Output the (x, y) coordinate of the center of the cell containing the given text.  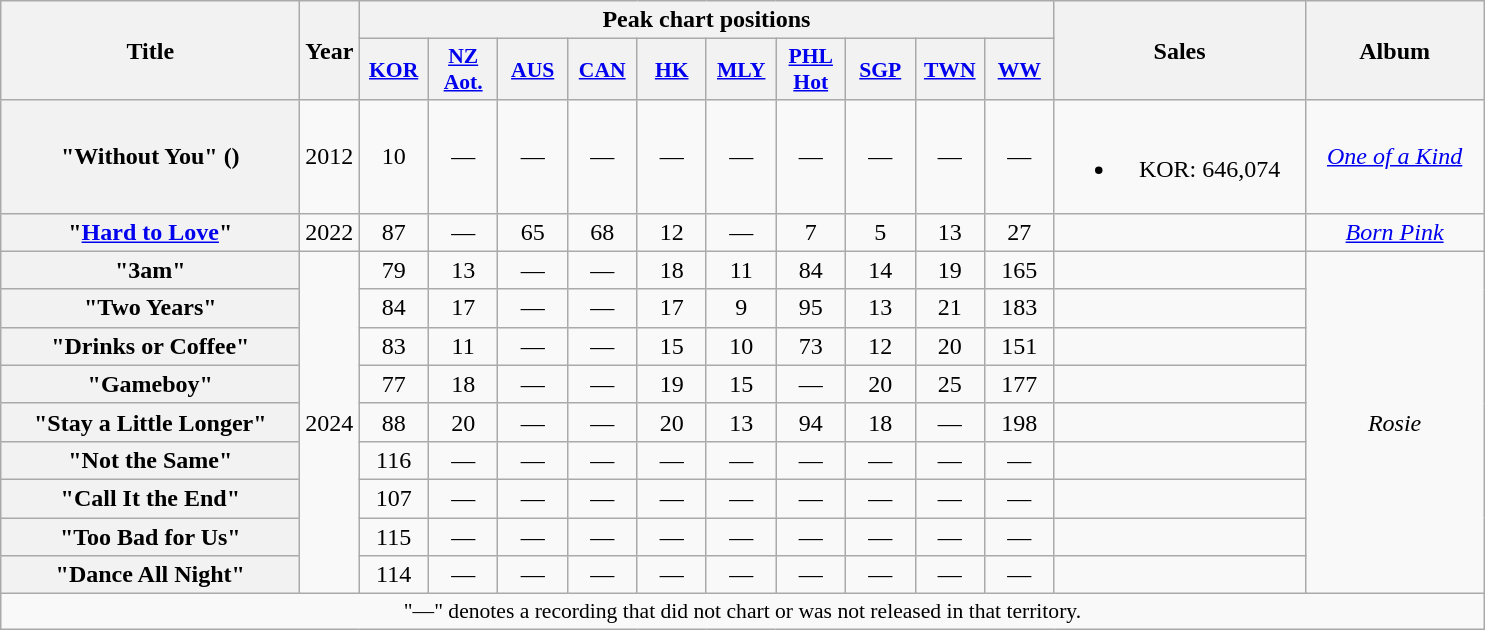
NZAot. (463, 70)
25 (950, 384)
68 (602, 232)
HK (672, 70)
CAN (602, 70)
2022 (330, 232)
SGP (880, 70)
MLY (741, 70)
PHLHot (811, 70)
2012 (330, 156)
21 (950, 308)
2024 (330, 422)
198 (1020, 422)
"Two Years" (150, 308)
183 (1020, 308)
One of a Kind (1394, 156)
151 (1020, 346)
95 (811, 308)
"3am" (150, 270)
"Call It the End" (150, 498)
79 (394, 270)
114 (394, 575)
Peak chart positions (706, 20)
14 (880, 270)
5 (880, 232)
115 (394, 537)
Title (150, 50)
"—" denotes a recording that did not chart or was not released in that territory. (742, 612)
"Hard to Love" (150, 232)
Album (1394, 50)
"Without You" () (150, 156)
107 (394, 498)
KOR (394, 70)
AUS (533, 70)
65 (533, 232)
94 (811, 422)
177 (1020, 384)
WW (1020, 70)
"Stay a Little Longer" (150, 422)
Sales (1180, 50)
73 (811, 346)
27 (1020, 232)
"Drinks or Coffee" (150, 346)
"Too Bad for Us" (150, 537)
"Not the Same" (150, 460)
Born Pink (1394, 232)
7 (811, 232)
88 (394, 422)
Year (330, 50)
77 (394, 384)
"Dance All Night" (150, 575)
Rosie (1394, 422)
83 (394, 346)
9 (741, 308)
TWN (950, 70)
KOR: 646,074 (1180, 156)
165 (1020, 270)
87 (394, 232)
116 (394, 460)
"Gameboy" (150, 384)
